Detect which cell encompasses the target text, then output its [X, Y] center coordinate. 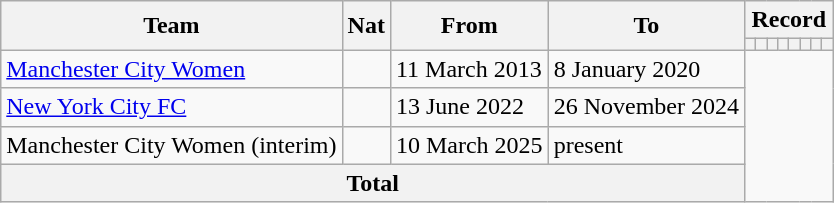
Manchester City Women [172, 69]
8 January 2020 [646, 69]
Record [788, 20]
Manchester City Women (interim) [172, 145]
present [646, 145]
From [469, 26]
New York City FC [172, 107]
Nat [366, 26]
11 March 2013 [469, 69]
To [646, 26]
10 March 2025 [469, 145]
26 November 2024 [646, 107]
13 June 2022 [469, 107]
Team [172, 26]
Total [373, 183]
